Locate the cell with the specified text and output its (x, y) center coordinate. 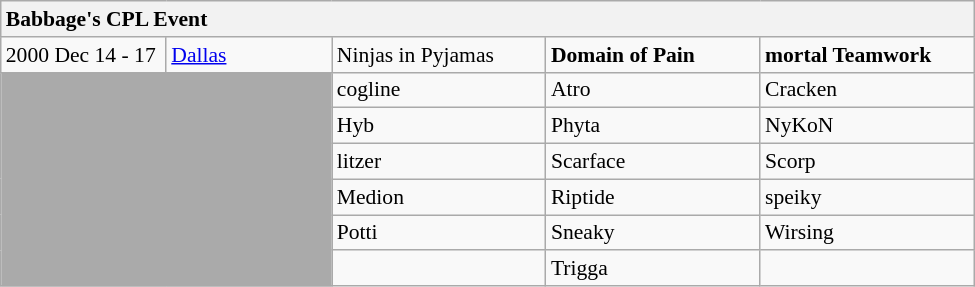
NyKoN (867, 126)
Domain of Pain (653, 54)
2000 Dec 14 - 17 (84, 54)
cogline (439, 90)
Atro (653, 90)
Babbage's CPL Event (488, 19)
mortal Teamwork (867, 54)
Scorp (867, 161)
Cracken (867, 90)
Potti (439, 232)
Sneaky (653, 232)
Ninjas in Pyjamas (439, 54)
Wirsing (867, 232)
Riptide (653, 197)
litzer (439, 161)
Hyb (439, 126)
speiky (867, 197)
Medion (439, 197)
Trigga (653, 268)
Phyta (653, 126)
Scarface (653, 161)
Dallas (248, 54)
